For the text-containing cell, return its midpoint in (X, Y) coordinate format. 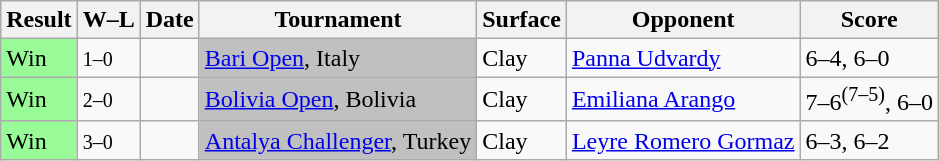
Score (869, 20)
2–0 (108, 100)
3–0 (108, 140)
Opponent (683, 20)
6–3, 6–2 (869, 140)
Leyre Romero Gormaz (683, 140)
Bolivia Open, Bolivia (338, 100)
7–6(7–5), 6–0 (869, 100)
Surface (522, 20)
Result (39, 20)
Date (170, 20)
Antalya Challenger, Turkey (338, 140)
Tournament (338, 20)
1–0 (108, 58)
Emiliana Arango (683, 100)
Panna Udvardy (683, 58)
W–L (108, 20)
Bari Open, Italy (338, 58)
6–4, 6–0 (869, 58)
